Output the [x, y] coordinate of the center of the cell containing the given text.  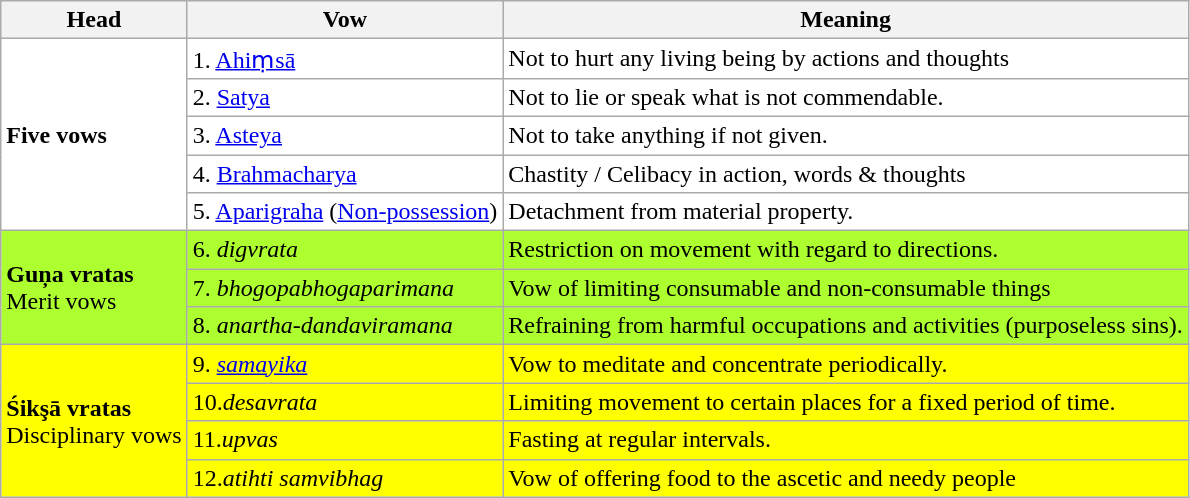
Śikşā vratasDisciplinary vows [94, 421]
Fasting at regular intervals. [846, 440]
Detachment from material property. [846, 212]
Head [94, 20]
4. Brahmacharya [345, 173]
Meaning [846, 20]
7. bhogopabhogaparimana [345, 288]
Vow of limiting consumable and non-consumable things [846, 288]
2. Satya [345, 97]
11.upvas [345, 440]
6. digvrata [345, 250]
8. anartha-dandaviramana [345, 326]
9. samayika [345, 364]
Restriction on movement with regard to directions. [846, 250]
Not to hurt any living being by actions and thoughts [846, 59]
Chastity / Celibacy in action, words & thoughts [846, 173]
5. Aparigraha (Non-possession) [345, 212]
Guņa vratasMerit vows [94, 288]
10.desavrata [345, 402]
Vow [345, 20]
Limiting movement to certain places for a fixed period of time. [846, 402]
Vow of offering food to the ascetic and needy people [846, 478]
Not to take anything if not given. [846, 135]
Refraining from harmful occupations and activities (purposeless sins). [846, 326]
Vow to meditate and concentrate periodically. [846, 364]
3. Asteya [345, 135]
1. Ahiṃsā [345, 59]
Not to lie or speak what is not commendable. [846, 97]
12.atihti samvibhag [345, 478]
Five vows [94, 135]
